Extract the [x, y] coordinate from the center of the cell holding the provided text.  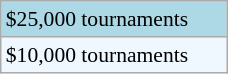
$10,000 tournaments [114, 55]
$25,000 tournaments [114, 19]
